Identify which cell holds the provided text, then report its (x, y) central coordinate. 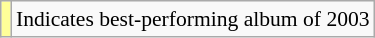
Indicates best-performing album of 2003 (193, 19)
